Detect which cell encompasses the target text, then output its [X, Y] center coordinate. 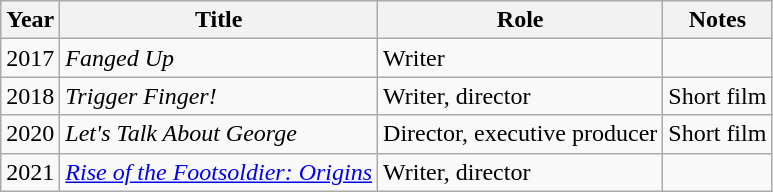
Notes [718, 20]
2017 [30, 58]
Role [520, 20]
Writer [520, 58]
Fanged Up [219, 58]
Rise of the Footsoldier: Origins [219, 172]
2021 [30, 172]
Let's Talk About George [219, 134]
Year [30, 20]
2020 [30, 134]
Director, executive producer [520, 134]
Trigger Finger! [219, 96]
Title [219, 20]
2018 [30, 96]
